Find where the given text appears and provide that cell's center as [x, y] coordinate. 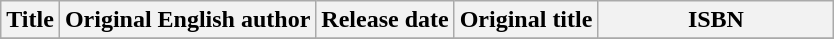
Original English author [187, 20]
Release date [385, 20]
Title [30, 20]
ISBN [716, 20]
Original title [526, 20]
